For the text-containing cell, return its midpoint in [x, y] coordinate format. 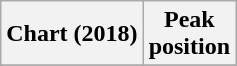
Peak position [189, 34]
Chart (2018) [72, 34]
